Extract the [x, y] coordinate from the center of the cell holding the provided text.  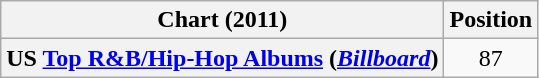
US Top R&B/Hip-Hop Albums (Billboard) [222, 58]
87 [491, 58]
Position [491, 20]
Chart (2011) [222, 20]
